Capture the cell that displays the provided text and extract its [x, y] central coordinate. 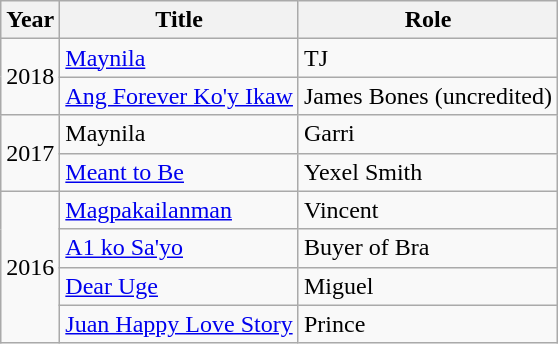
Miguel [428, 286]
Buyer of Bra [428, 248]
TJ [428, 58]
Prince [428, 324]
Garri [428, 134]
Juan Happy Love Story [180, 324]
Vincent [428, 210]
James Bones (uncredited) [428, 96]
2017 [30, 153]
Year [30, 20]
Meant to Be [180, 172]
Title [180, 20]
2016 [30, 267]
Magpakailanman [180, 210]
Role [428, 20]
Ang Forever Ko'y Ikaw [180, 96]
Yexel Smith [428, 172]
2018 [30, 77]
Dear Uge [180, 286]
A1 ko Sa'yo [180, 248]
